Detect which cell encompasses the target text, then output its (x, y) center coordinate. 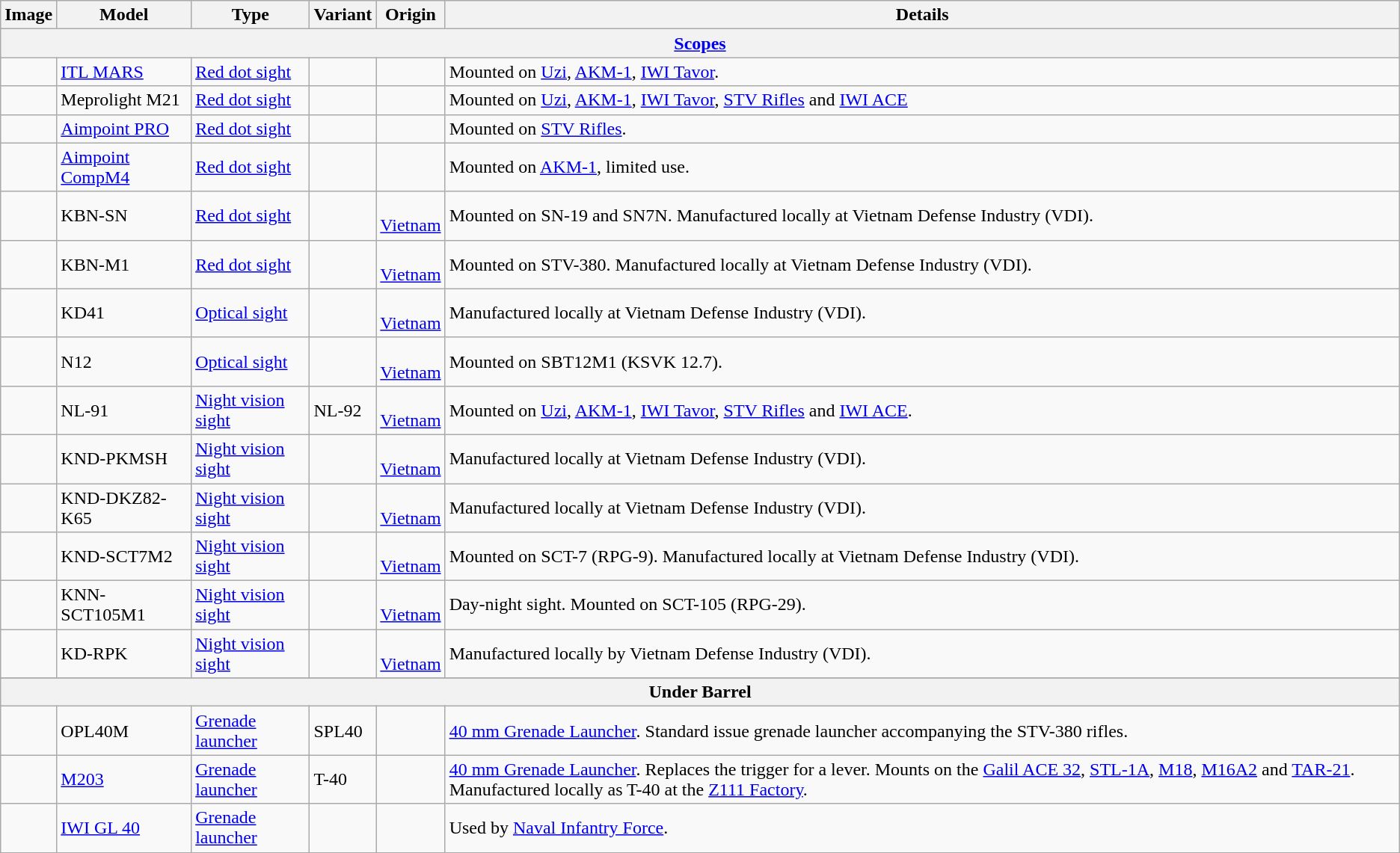
Mounted on Uzi, AKM-1, IWI Tavor. (922, 72)
OPL40M (124, 731)
Details (922, 15)
Variant (343, 15)
Mounted on STV-380. Manufactured locally at Vietnam Defense Industry (VDI). (922, 265)
Meprolight M21 (124, 100)
Mounted on Uzi, AKM-1, IWI Tavor, STV Rifles and IWI ACE. (922, 410)
M203 (124, 779)
NL-91 (124, 410)
Mounted on AKM-1, limited use. (922, 167)
KD41 (124, 312)
Aimpoint CompM4 (124, 167)
KD-RPK (124, 653)
Manufactured locally by Vietnam Defense Industry (VDI). (922, 653)
Mounted on SN-19 and SN7N. Manufactured locally at Vietnam Defense Industry (VDI). (922, 215)
KNN-SCT105M1 (124, 606)
Aimpoint PRO (124, 129)
N12 (124, 362)
Under Barrel (700, 692)
Model (124, 15)
KND-PKMSH (124, 459)
NL-92 (343, 410)
KND-SCT7M2 (124, 556)
40 mm Grenade Launcher. Standard issue grenade launcher accompanying the STV-380 rifles. (922, 731)
Mounted on SCT-7 (RPG-9). Manufactured locally at Vietnam Defense Industry (VDI). (922, 556)
KBN-M1 (124, 265)
Type (251, 15)
T-40 (343, 779)
IWI GL 40 (124, 828)
Mounted on STV Rifles. (922, 129)
Origin (411, 15)
ITL MARS (124, 72)
Mounted on Uzi, AKM-1, IWI Tavor, STV Rifles and IWI ACE (922, 100)
SPL40 (343, 731)
Used by Naval Infantry Force. (922, 828)
Day-night sight. Mounted on SCT-105 (RPG-29). (922, 606)
Mounted on SBT12M1 (KSVK 12.7). (922, 362)
Image (28, 15)
KND-DKZ82-K65 (124, 507)
KBN-SN (124, 215)
Scopes (700, 43)
